Output the [x, y] coordinate of the center of the cell containing the given text.  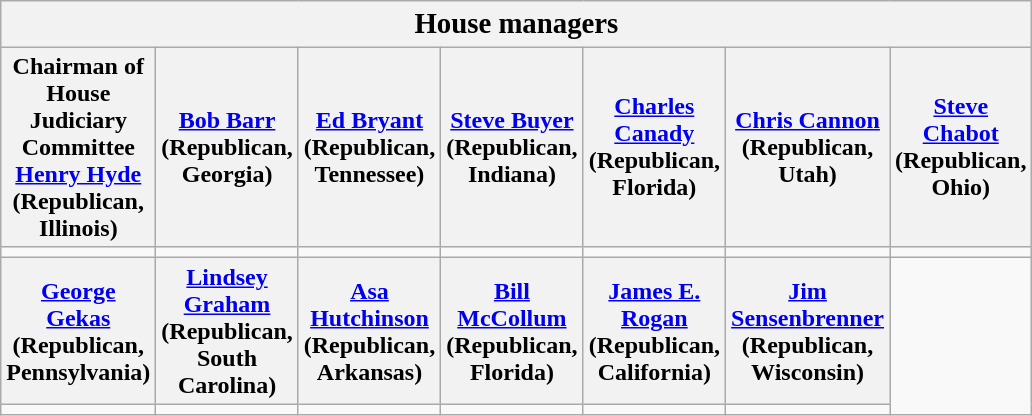
House managers [516, 24]
Steve Chabot(Republican, Ohio) [961, 147]
James E. Rogan(Republican, California) [654, 331]
George Gekas(Republican, Pennsylvania) [78, 331]
Steve Buyer(Republican, Indiana) [512, 147]
Bob Barr(Republican, Georgia) [227, 147]
Asa Hutchinson(Republican, Arkansas) [369, 331]
Ed Bryant(Republican, Tennessee) [369, 147]
Lindsey Graham(Republican, South Carolina) [227, 331]
Charles Canady(Republican, Florida) [654, 147]
Chairman of House Judiciary CommitteeHenry Hyde (Republican, Illinois) [78, 147]
Bill McCollum(Republican, Florida) [512, 331]
Jim Sensenbrenner(Republican, Wisconsin) [808, 331]
Chris Cannon(Republican, Utah) [808, 147]
